Detect which cell encompasses the target text, then output its (X, Y) center coordinate. 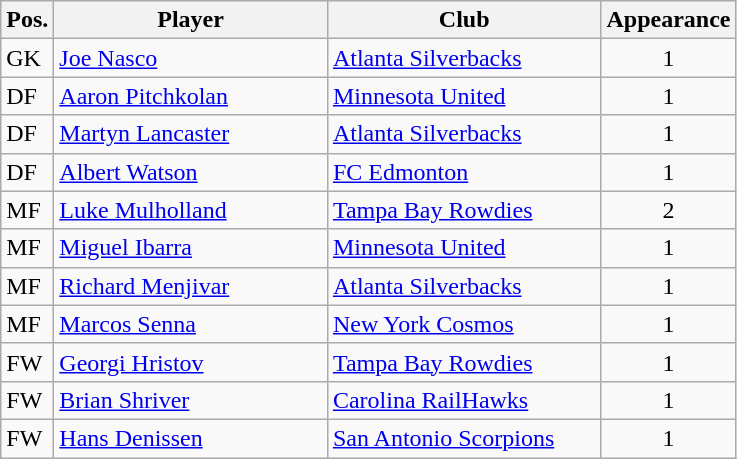
FC Edmonton (464, 172)
Joe Nasco (191, 58)
Appearance (668, 20)
Luke Mulholland (191, 210)
2 (668, 210)
Marcos Senna (191, 324)
Hans Denissen (191, 438)
New York Cosmos (464, 324)
Miguel Ibarra (191, 248)
Richard Menjivar (191, 286)
Club (464, 20)
Albert Watson (191, 172)
Georgi Hristov (191, 362)
San Antonio Scorpions (464, 438)
Pos. (28, 20)
Player (191, 20)
Martyn Lancaster (191, 134)
Brian Shriver (191, 400)
GK (28, 58)
Aaron Pitchkolan (191, 96)
Carolina RailHawks (464, 400)
